Capture the cell that displays the provided text and extract its [X, Y] central coordinate. 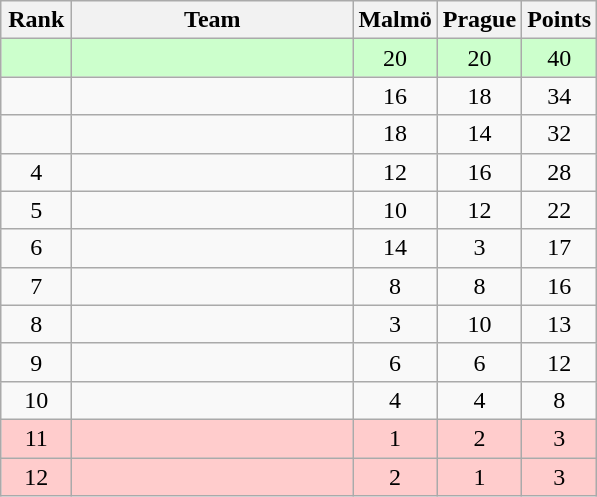
13 [560, 324]
Team [212, 20]
Malmö [395, 20]
40 [560, 58]
28 [560, 172]
32 [560, 134]
7 [36, 286]
22 [560, 210]
17 [560, 248]
34 [560, 96]
11 [36, 438]
5 [36, 210]
Rank [36, 20]
9 [36, 362]
Prague [479, 20]
Points [560, 20]
